Extract the (X, Y) coordinate from the center of the cell holding the provided text.  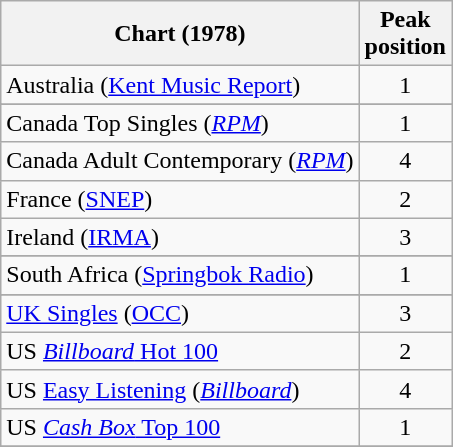
US Cash Box Top 100 (180, 427)
Australia (Kent Music Report) (180, 85)
Ireland (IRMA) (180, 237)
US Billboard Hot 100 (180, 351)
UK Singles (OCC) (180, 313)
Peakposition (405, 34)
Chart (1978) (180, 34)
Canada Adult Contemporary (RPM) (180, 161)
Canada Top Singles (RPM) (180, 123)
US Easy Listening (Billboard) (180, 389)
France (SNEP) (180, 199)
South Africa (Springbok Radio) (180, 275)
